Identify which cell holds the provided text, then report its (X, Y) central coordinate. 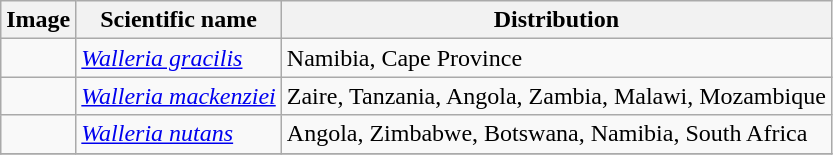
Angola, Zimbabwe, Botswana, Namibia, South Africa (556, 134)
Distribution (556, 20)
Image (38, 20)
Walleria gracilis (178, 58)
Zaire, Tanzania, Angola, Zambia, Malawi, Mozambique (556, 96)
Walleria mackenziei (178, 96)
Scientific name (178, 20)
Namibia, Cape Province (556, 58)
Walleria nutans (178, 134)
